Find where the given text appears and provide that cell's center as [x, y] coordinate. 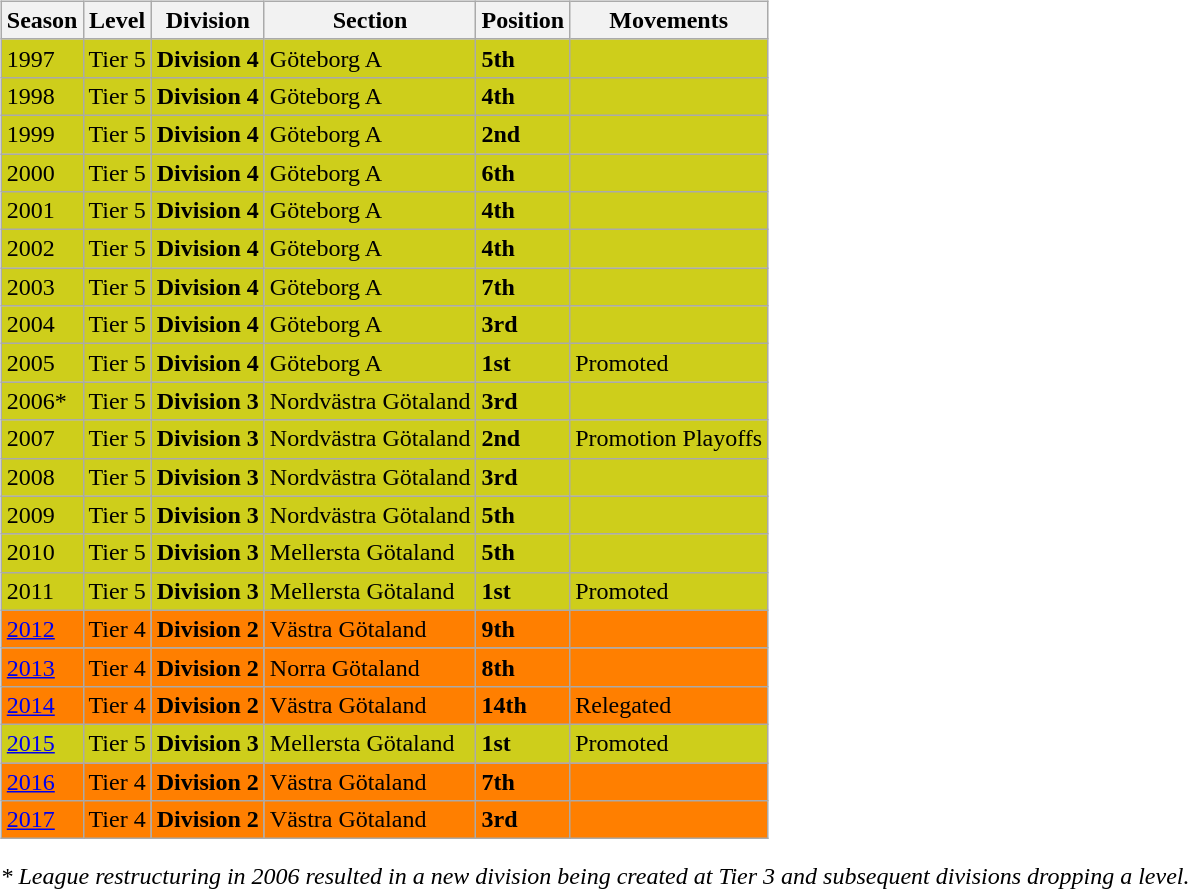
2008 [42, 477]
2017 [42, 820]
Position [523, 20]
Section [370, 20]
2012 [42, 629]
2007 [42, 439]
Promotion Playoffs [669, 439]
1997 [42, 58]
2010 [42, 553]
2014 [42, 705]
2011 [42, 591]
14th [523, 705]
2004 [42, 325]
2005 [42, 363]
2013 [42, 667]
Season [42, 20]
1998 [42, 96]
Movements [669, 20]
Relegated [669, 705]
Division [208, 20]
2001 [42, 211]
1999 [42, 134]
8th [523, 667]
9th [523, 629]
2016 [42, 781]
2006* [42, 401]
2003 [42, 287]
Norra Götaland [370, 667]
6th [523, 173]
2002 [42, 249]
Level [117, 20]
2015 [42, 743]
2000 [42, 173]
2009 [42, 515]
